Output the [X, Y] coordinate of the center of the cell containing the given text.  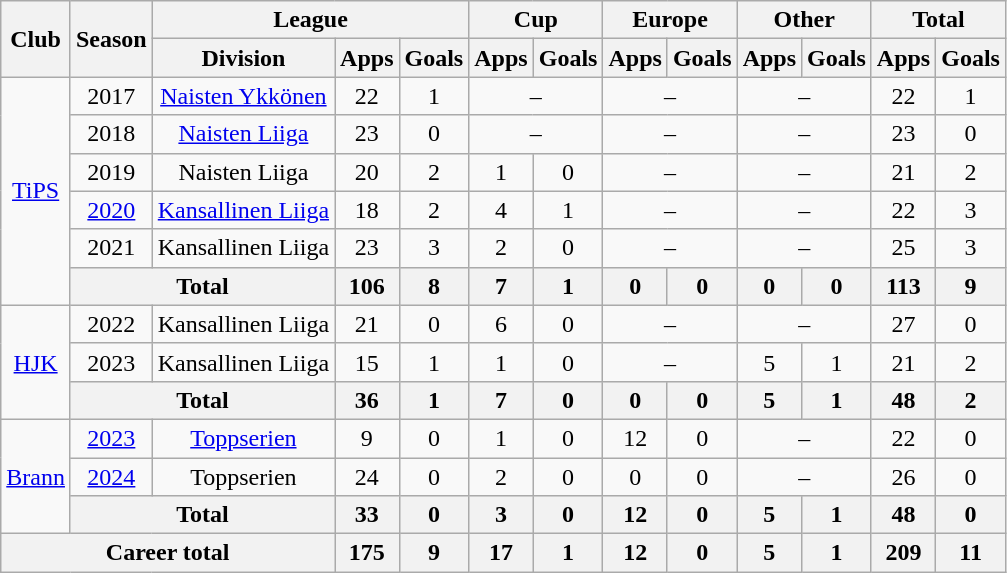
175 [367, 553]
Cup [536, 20]
HJK [36, 362]
24 [367, 477]
25 [903, 248]
4 [501, 210]
113 [903, 286]
Europe [670, 20]
17 [501, 553]
Club [36, 39]
11 [971, 553]
27 [903, 324]
26 [903, 477]
League [310, 20]
33 [367, 515]
2017 [111, 96]
15 [367, 362]
36 [367, 400]
106 [367, 286]
2019 [111, 172]
2021 [111, 248]
2022 [111, 324]
Brann [36, 476]
TiPS [36, 191]
Season [111, 39]
Division [243, 58]
Naisten Ykkönen [243, 96]
209 [903, 553]
8 [434, 286]
2020 [111, 210]
2024 [111, 477]
18 [367, 210]
20 [367, 172]
2018 [111, 134]
6 [501, 324]
Career total [168, 553]
Other [804, 20]
